Identify which cell holds the provided text, then report its [X, Y] central coordinate. 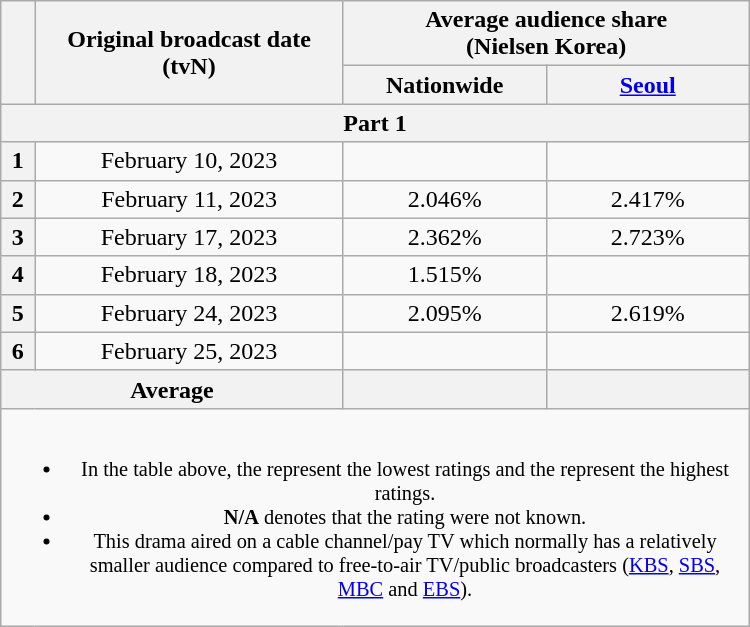
Original broadcast date (tvN) [189, 52]
1 [18, 161]
Seoul [648, 85]
February 17, 2023 [189, 237]
Part 1 [375, 123]
2 [18, 199]
6 [18, 351]
February 11, 2023 [189, 199]
February 24, 2023 [189, 313]
3 [18, 237]
1.515% [444, 275]
2.095% [444, 313]
2.362% [444, 237]
5 [18, 313]
2.046% [444, 199]
4 [18, 275]
2.723% [648, 237]
February 18, 2023 [189, 275]
2.619% [648, 313]
Nationwide [444, 85]
February 25, 2023 [189, 351]
Average [172, 389]
2.417% [648, 199]
February 10, 2023 [189, 161]
Average audience share(Nielsen Korea) [546, 34]
